Find where the given text appears and provide that cell's center as [X, Y] coordinate. 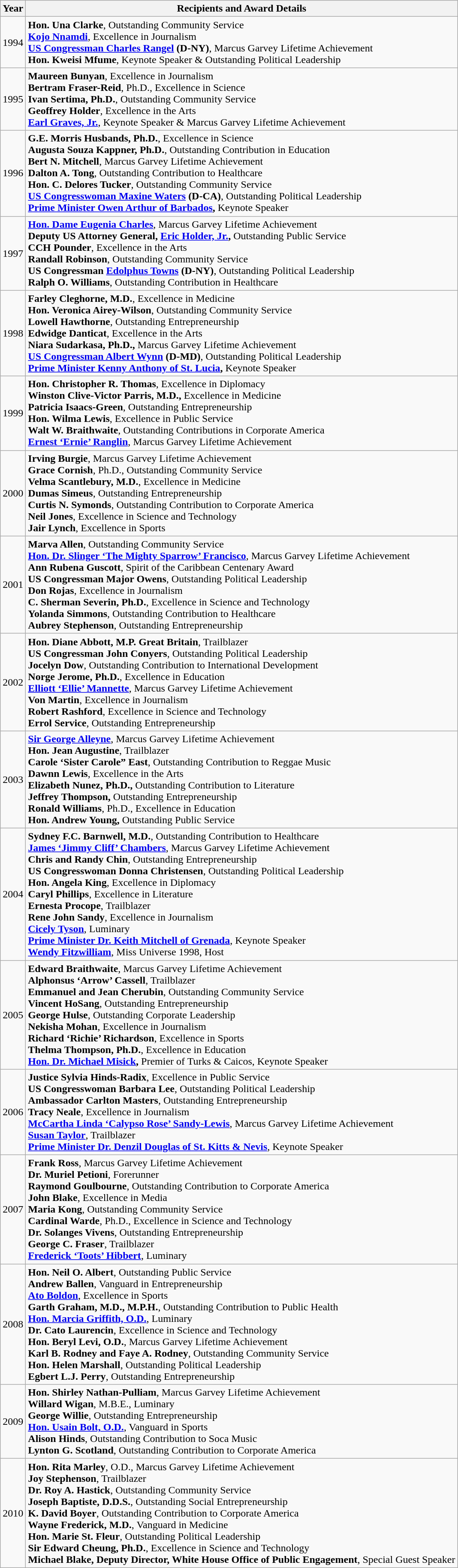
1996 [13, 173]
1998 [13, 333]
2003 [13, 779]
2004 [13, 894]
2010 [13, 1513]
Recipients and Award Details [242, 9]
2005 [13, 1015]
1999 [13, 413]
1997 [13, 253]
Year [13, 9]
2008 [13, 1324]
2000 [13, 493]
2009 [13, 1422]
2006 [13, 1112]
2001 [13, 585]
2007 [13, 1210]
1995 [13, 99]
1994 [13, 42]
2002 [13, 682]
